Scan for the cell matching the given text and deliver its [X, Y] coordinate at center. 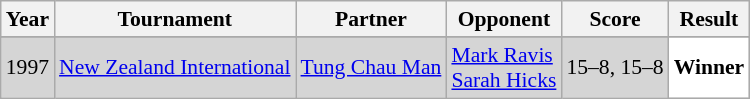
New Zealand International [174, 68]
1997 [28, 68]
Mark Ravis Sarah Hicks [504, 68]
Winner [710, 68]
Tung Chau Man [372, 68]
Partner [372, 19]
Score [614, 19]
Result [710, 19]
Opponent [504, 19]
Tournament [174, 19]
Year [28, 19]
15–8, 15–8 [614, 68]
